Locate the cell with the specified text and output its [X, Y] center coordinate. 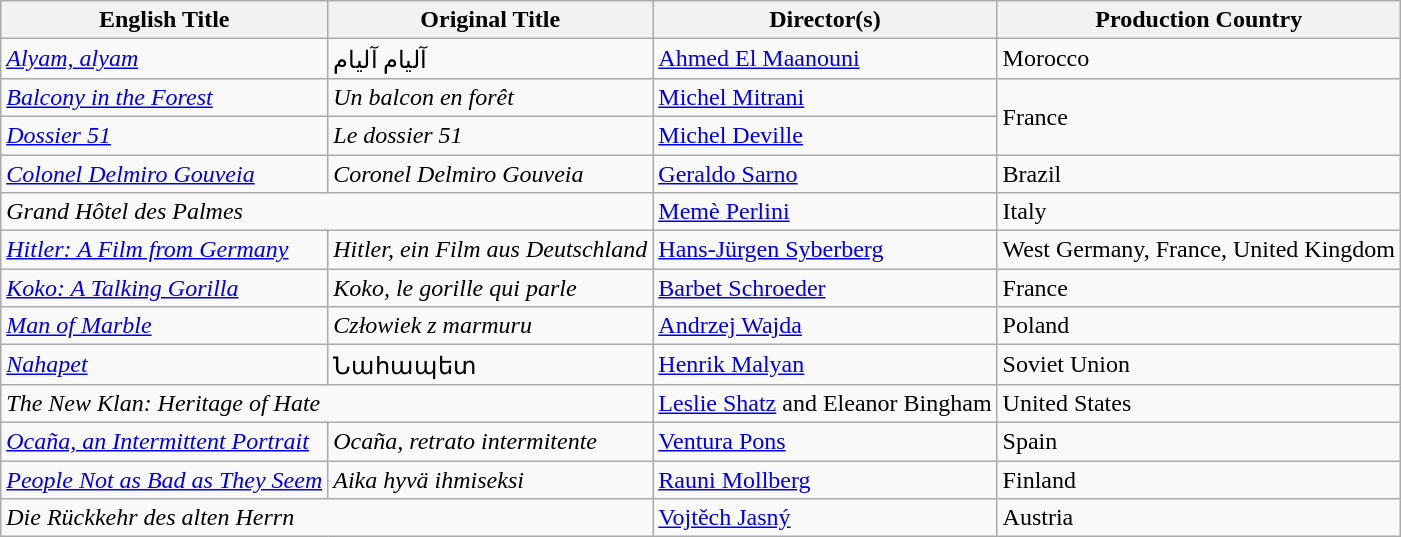
Finland [1198, 479]
Rauni Mollberg [825, 479]
Morocco [1198, 59]
Hans-Jürgen Syberberg [825, 250]
Leslie Shatz and Eleanor Bingham [825, 403]
Vojtěch Jasný [825, 518]
Memè Perlini [825, 212]
Production Country [1198, 20]
Director(s) [825, 20]
Geraldo Sarno [825, 173]
English Title [164, 20]
Michel Mitrani [825, 97]
Spain [1198, 441]
People Not as Bad as They Seem [164, 479]
Nahapet [164, 365]
Die Rückkehr des alten Herrn [327, 518]
Ventura Pons [825, 441]
Hitler: A Film from Germany [164, 250]
آليام آليام [490, 59]
Balcony in the Forest [164, 97]
Andrzej Wajda [825, 326]
The New Klan: Heritage of Hate [327, 403]
Soviet Union [1198, 365]
Austria [1198, 518]
Dossier 51 [164, 135]
Koko: A Talking Gorilla [164, 288]
Człowiek z marmuru [490, 326]
Ocaña, retrato intermitente [490, 441]
West Germany, France, United Kingdom [1198, 250]
Ahmed El Maanouni [825, 59]
Colonel Delmiro Gouveia [164, 173]
Barbet Schroeder [825, 288]
United States [1198, 403]
Նահապետ [490, 365]
Ocaña, an Intermittent Portrait [164, 441]
Le dossier 51 [490, 135]
Grand Hôtel des Palmes [327, 212]
Hitler, ein Film aus Deutschland [490, 250]
Poland [1198, 326]
Italy [1198, 212]
Koko, le gorille qui parle [490, 288]
Coronel Delmiro Gouveia [490, 173]
Aika hyvä ihmiseksi [490, 479]
Man of Marble [164, 326]
Brazil [1198, 173]
Original Title [490, 20]
Un balcon en forêt [490, 97]
Alyam, alyam [164, 59]
Henrik Malyan [825, 365]
Michel Deville [825, 135]
